Find where the given text appears and provide that cell's center as (x, y) coordinate. 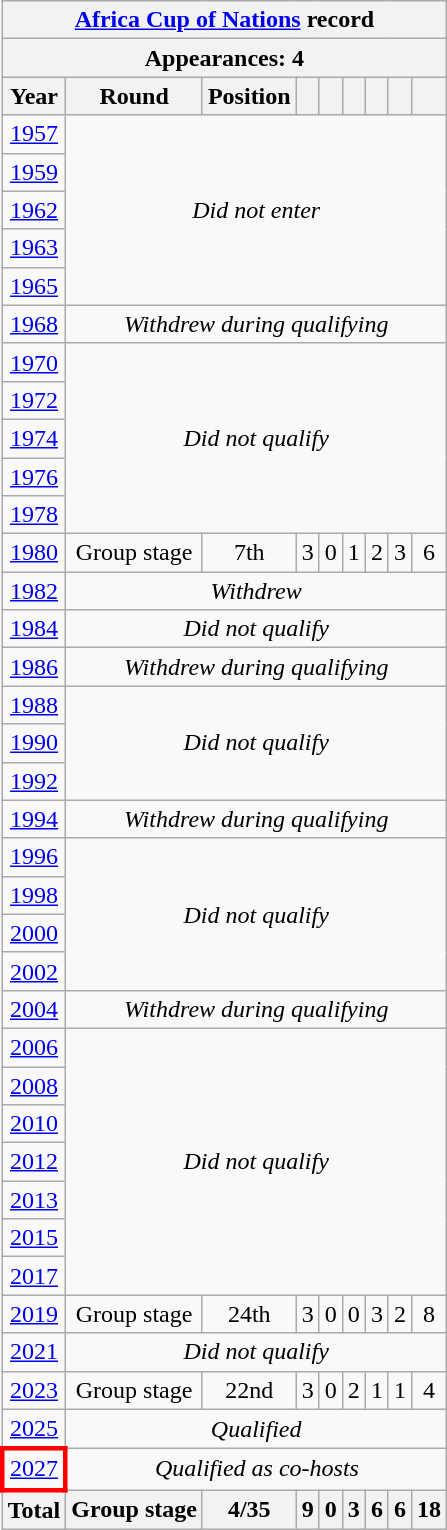
1957 (34, 134)
2025 (34, 1429)
8 (428, 1314)
1986 (34, 667)
Round (134, 96)
1968 (34, 324)
2021 (34, 1352)
1980 (34, 553)
2002 (34, 971)
Year (34, 96)
2004 (34, 1009)
1978 (34, 515)
1972 (34, 400)
1984 (34, 629)
1992 (34, 781)
2027 (34, 1470)
22nd (249, 1390)
2000 (34, 933)
1963 (34, 248)
2006 (34, 1047)
1994 (34, 819)
Africa Cup of Nations record (224, 20)
Appearances: 4 (224, 58)
Position (249, 96)
2017 (34, 1276)
Withdrew (256, 591)
Total (34, 1510)
2023 (34, 1390)
1962 (34, 210)
1970 (34, 362)
1976 (34, 477)
Qualified as co-hosts (256, 1470)
1998 (34, 895)
4 (428, 1390)
2012 (34, 1162)
Did not enter (256, 210)
1996 (34, 857)
2010 (34, 1124)
1965 (34, 286)
2013 (34, 1200)
2019 (34, 1314)
1974 (34, 438)
18 (428, 1510)
Qualified (256, 1429)
1990 (34, 743)
1982 (34, 591)
2015 (34, 1238)
1988 (34, 705)
7th (249, 553)
1959 (34, 172)
24th (249, 1314)
9 (308, 1510)
4/35 (249, 1510)
2008 (34, 1085)
